Capture the cell that displays the provided text and extract its [X, Y] central coordinate. 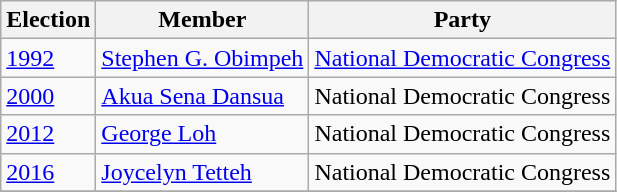
Election [48, 20]
1992 [48, 58]
2000 [48, 96]
Party [462, 20]
2016 [48, 172]
Stephen G. Obimpeh [202, 58]
George Loh [202, 134]
Akua Sena Dansua [202, 96]
2012 [48, 134]
Member [202, 20]
Joycelyn Tetteh [202, 172]
